Extract the [X, Y] coordinate from the center of the cell holding the provided text.  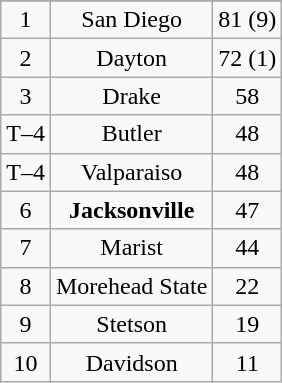
Drake [131, 96]
6 [26, 210]
2 [26, 58]
72 (1) [248, 58]
58 [248, 96]
Stetson [131, 324]
9 [26, 324]
San Diego [131, 20]
22 [248, 286]
47 [248, 210]
44 [248, 248]
Jacksonville [131, 210]
7 [26, 248]
1 [26, 20]
8 [26, 286]
Morehead State [131, 286]
19 [248, 324]
Davidson [131, 362]
3 [26, 96]
Valparaiso [131, 172]
Butler [131, 134]
81 (9) [248, 20]
10 [26, 362]
11 [248, 362]
Marist [131, 248]
Dayton [131, 58]
